Return [X, Y] of the center of cell containing provided text 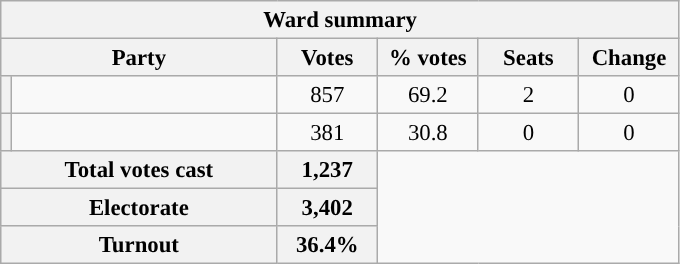
Seats [528, 58]
Change [630, 58]
Total votes cast [139, 170]
36.4% [328, 245]
% votes [428, 58]
857 [328, 95]
Turnout [139, 245]
Votes [328, 58]
381 [328, 133]
Electorate [139, 208]
Party [139, 58]
Ward summary [340, 20]
30.8 [428, 133]
3,402 [328, 208]
2 [528, 95]
1,237 [328, 170]
69.2 [428, 95]
